Capture the cell that displays the provided text and extract its [X, Y] central coordinate. 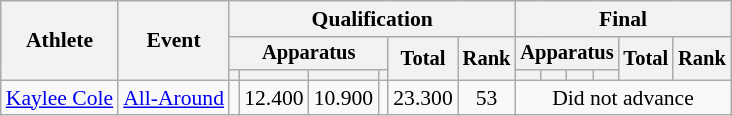
10.900 [344, 98]
Kaylee Cole [60, 98]
Athlete [60, 40]
All-Around [174, 98]
12.400 [274, 98]
Final [622, 19]
23.300 [422, 98]
53 [487, 98]
Event [174, 40]
Qualification [372, 19]
Did not advance [622, 98]
